Determine the [X, Y] coordinate at the center of the cell enclosing the given text.  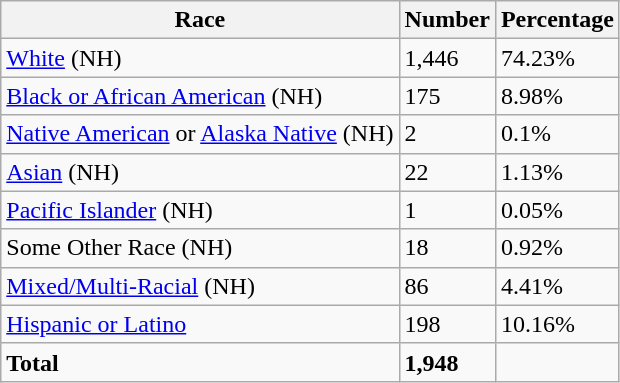
18 [447, 248]
Percentage [557, 20]
Number [447, 20]
Race [200, 20]
1.13% [557, 172]
74.23% [557, 58]
Hispanic or Latino [200, 324]
Mixed/Multi-Racial (NH) [200, 286]
1 [447, 210]
1,948 [447, 362]
Asian (NH) [200, 172]
Pacific Islander (NH) [200, 210]
Some Other Race (NH) [200, 248]
175 [447, 96]
4.41% [557, 286]
198 [447, 324]
Total [200, 362]
1,446 [447, 58]
22 [447, 172]
0.05% [557, 210]
86 [447, 286]
2 [447, 134]
0.92% [557, 248]
Native American or Alaska Native (NH) [200, 134]
0.1% [557, 134]
10.16% [557, 324]
8.98% [557, 96]
White (NH) [200, 58]
Black or African American (NH) [200, 96]
